Search for the cell housing the specified text and yield its (X, Y) center coordinate. 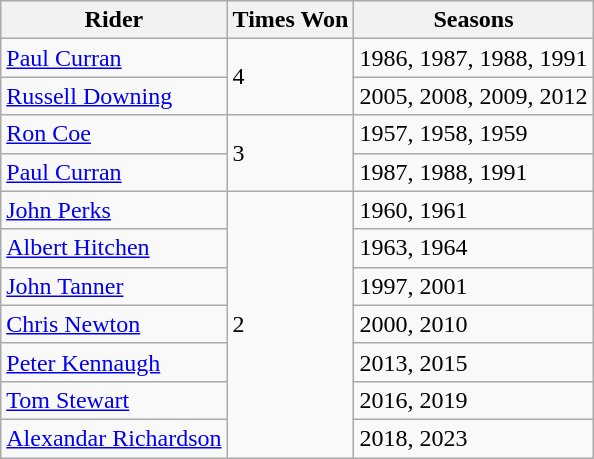
Peter Kennaugh (114, 362)
1986, 1987, 1988, 1991 (474, 58)
Chris Newton (114, 324)
4 (290, 77)
Rider (114, 20)
1963, 1964 (474, 248)
Tom Stewart (114, 400)
Seasons (474, 20)
2013, 2015 (474, 362)
1957, 1958, 1959 (474, 134)
Ron Coe (114, 134)
2018, 2023 (474, 438)
2 (290, 324)
1997, 2001 (474, 286)
3 (290, 153)
1987, 1988, 1991 (474, 172)
John Perks (114, 210)
2000, 2010 (474, 324)
Times Won (290, 20)
Albert Hitchen (114, 248)
Alexandar Richardson (114, 438)
Russell Downing (114, 96)
1960, 1961 (474, 210)
2005, 2008, 2009, 2012 (474, 96)
John Tanner (114, 286)
2016, 2019 (474, 400)
